Extract the (x, y) coordinate from the center of the cell holding the provided text.  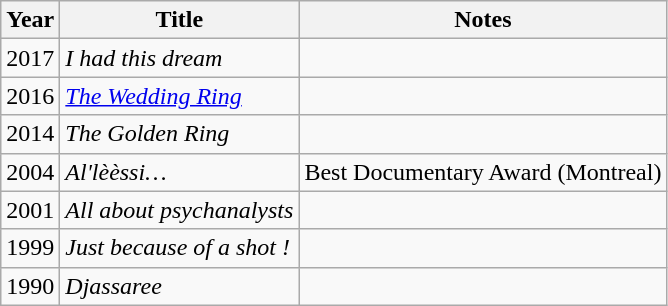
Title (180, 20)
The Golden Ring (180, 134)
Notes (483, 20)
1990 (30, 286)
I had this dream (180, 58)
2017 (30, 58)
Just because of a shot ! (180, 248)
Best Documentary Award (Montreal) (483, 172)
2001 (30, 210)
All about psychanalysts (180, 210)
2014 (30, 134)
Year (30, 20)
2016 (30, 96)
Al'lèèssi… (180, 172)
The Wedding Ring (180, 96)
1999 (30, 248)
Djassaree (180, 286)
2004 (30, 172)
